Identify which cell holds the provided text, then report its (X, Y) central coordinate. 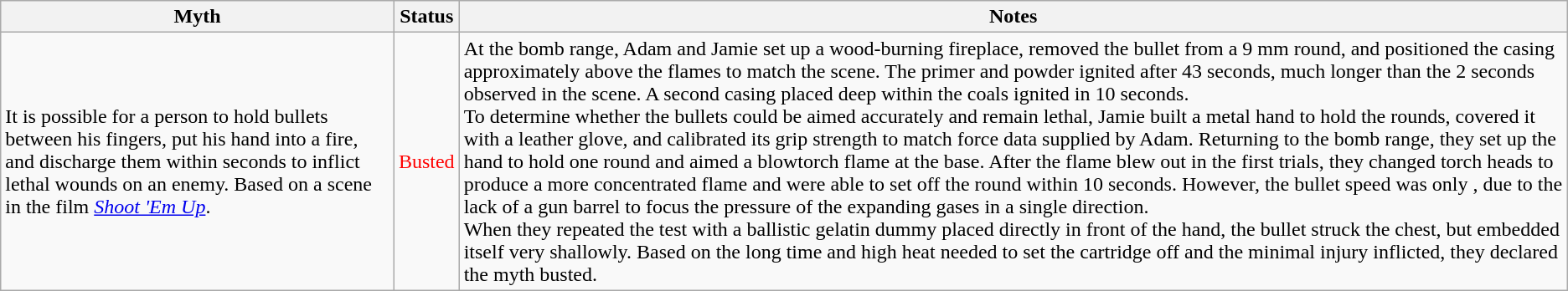
Busted (426, 161)
Status (426, 17)
Myth (198, 17)
Notes (1014, 17)
